Output the (X, Y) coordinate of the center of the cell containing the given text.  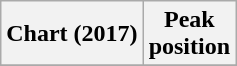
Chart (2017) (72, 34)
Peakposition (189, 34)
